Search for the cell housing the specified text and yield its [x, y] center coordinate. 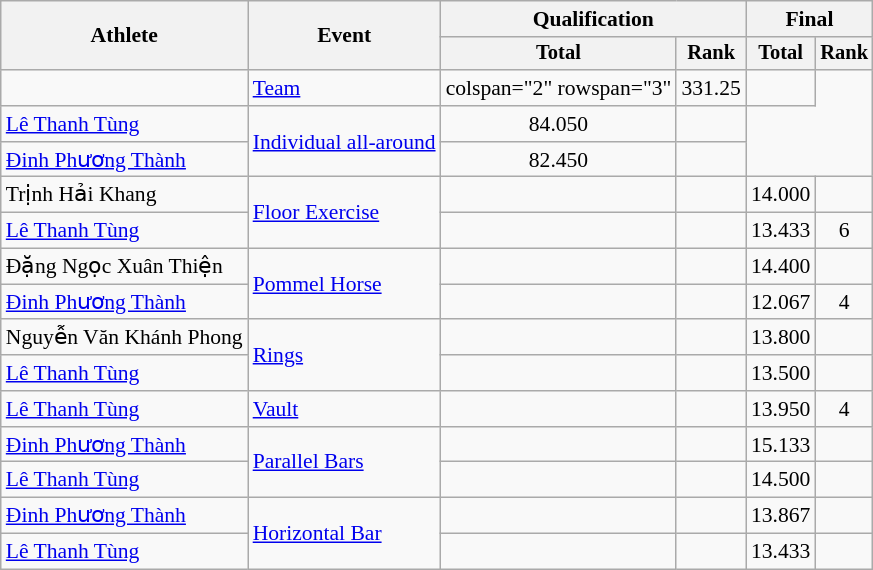
Vault [344, 409]
331.25 [710, 88]
14.500 [780, 480]
Parallel Bars [344, 462]
13.867 [780, 516]
Trịnh Hải Khang [124, 195]
14.400 [780, 267]
Individual all-around [344, 142]
14.000 [780, 195]
Nguyễn Văn Khánh Phong [124, 338]
Final [810, 19]
13.500 [780, 373]
15.133 [780, 445]
84.050 [559, 124]
colspan="2" rowspan="3" [559, 88]
Athlete [124, 36]
12.067 [780, 302]
6 [844, 231]
Rings [344, 356]
13.950 [780, 409]
Event [344, 36]
Đặng Ngọc Xuân Thiện [124, 267]
Floor Exercise [344, 212]
Horizontal Bar [344, 534]
Qualification [594, 19]
82.450 [559, 160]
Pommel Horse [344, 284]
Team [344, 88]
13.800 [780, 338]
